Find where the given text appears and provide that cell's center as (X, Y) coordinate. 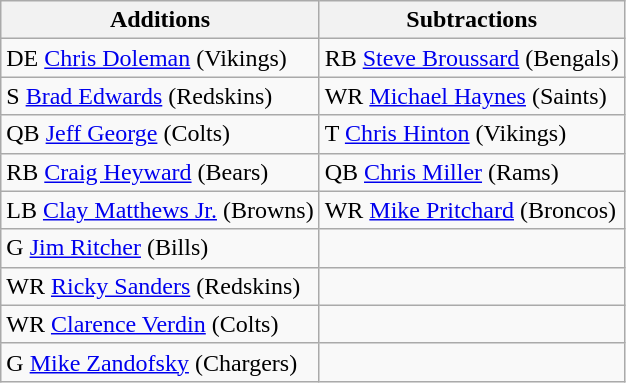
RB Craig Heyward (Bears) (160, 172)
RB Steve Broussard (Bengals) (472, 58)
DE Chris Doleman (Vikings) (160, 58)
Additions (160, 20)
LB Clay Matthews Jr. (Browns) (160, 210)
WR Mike Pritchard (Broncos) (472, 210)
WR Ricky Sanders (Redskins) (160, 286)
WR Michael Haynes (Saints) (472, 96)
QB Jeff George (Colts) (160, 134)
T Chris Hinton (Vikings) (472, 134)
WR Clarence Verdin (Colts) (160, 324)
Subtractions (472, 20)
G Jim Ritcher (Bills) (160, 248)
QB Chris Miller (Rams) (472, 172)
G Mike Zandofsky (Chargers) (160, 362)
S Brad Edwards (Redskins) (160, 96)
